From the cell containing the given text, extract its center point as (X, Y) coordinate. 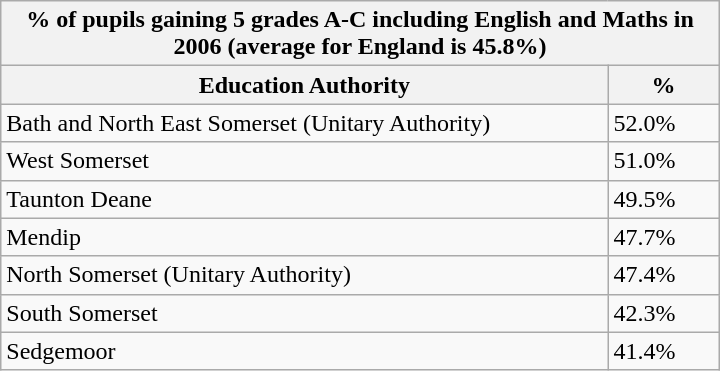
41.4% (664, 351)
42.3% (664, 313)
Sedgemoor (304, 351)
Taunton Deane (304, 199)
% (664, 85)
Mendip (304, 237)
North Somerset (Unitary Authority) (304, 275)
South Somerset (304, 313)
47.4% (664, 275)
% of pupils gaining 5 grades A-C including English and Maths in 2006 (average for England is 45.8%) (360, 34)
52.0% (664, 123)
51.0% (664, 161)
49.5% (664, 199)
Bath and North East Somerset (Unitary Authority) (304, 123)
Education Authority (304, 85)
47.7% (664, 237)
West Somerset (304, 161)
